Detect which cell encompasses the target text, then output its [x, y] center coordinate. 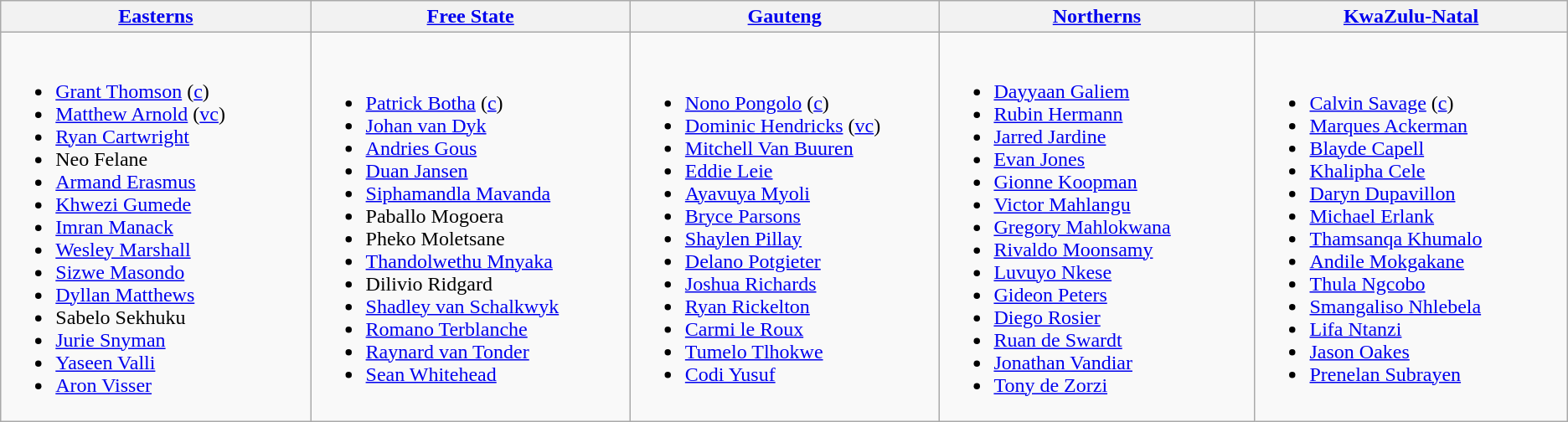
Northerns [1097, 17]
KwaZulu-Natal [1411, 17]
Free State [471, 17]
Easterns [156, 17]
Gauteng [784, 17]
